Locate the cell with the specified text and output its (X, Y) center coordinate. 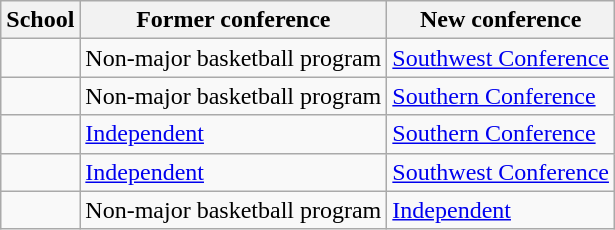
Former conference (234, 20)
New conference (501, 20)
School (40, 20)
